Search for the cell housing the specified text and yield its (x, y) center coordinate. 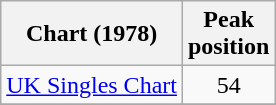
Peakposition (228, 34)
Chart (1978) (92, 34)
54 (228, 85)
UK Singles Chart (92, 85)
